Return the (x, y) coordinate for the center point of the cell that contains the specified text.  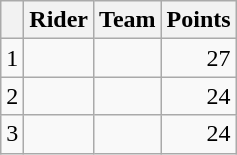
Rider (59, 20)
3 (12, 134)
27 (198, 58)
1 (12, 58)
2 (12, 96)
Team (128, 20)
Points (198, 20)
